Capture the cell that displays the provided text and extract its [X, Y] central coordinate. 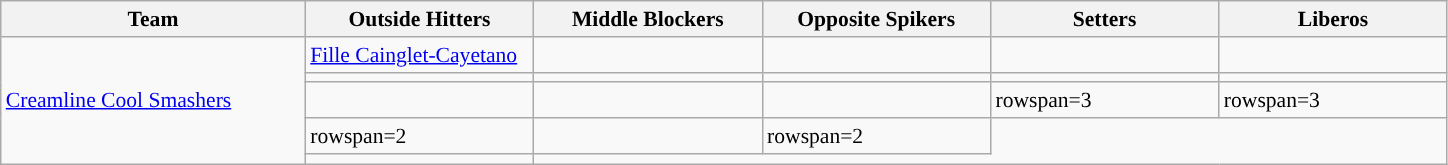
Middle Blockers [648, 19]
Liberos [1333, 19]
Opposite Spikers [876, 19]
Creamline Cool Smashers [153, 100]
Team [153, 19]
Fille Cainglet-Cayetano [419, 55]
Setters [1104, 19]
Outside Hitters [419, 19]
